Extract the [x, y] coordinate from the center of the cell holding the provided text.  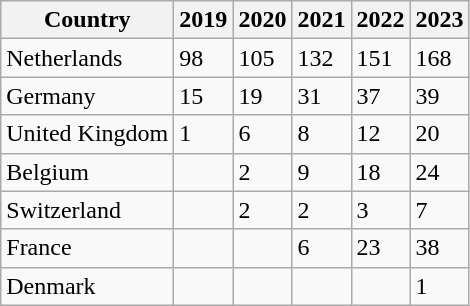
132 [322, 58]
2020 [262, 20]
24 [440, 172]
151 [380, 58]
15 [204, 96]
United Kingdom [88, 134]
Belgium [88, 172]
18 [380, 172]
Denmark [88, 286]
Switzerland [88, 210]
12 [380, 134]
Country [88, 20]
9 [322, 172]
105 [262, 58]
37 [380, 96]
31 [322, 96]
2023 [440, 20]
23 [380, 248]
20 [440, 134]
168 [440, 58]
8 [322, 134]
3 [380, 210]
38 [440, 248]
19 [262, 96]
2022 [380, 20]
Germany [88, 96]
98 [204, 58]
7 [440, 210]
Netherlands [88, 58]
France [88, 248]
2021 [322, 20]
39 [440, 96]
2019 [204, 20]
